Pinpoint the cell where the given text exists, returning its [X, Y] midpoint coordinate. 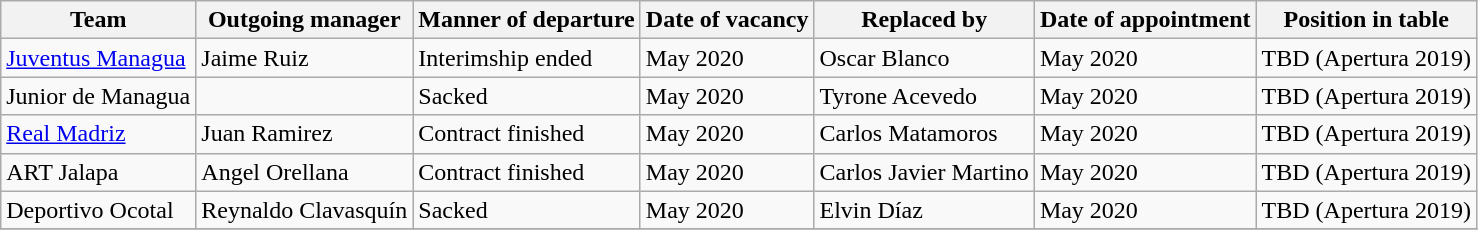
Carlos Javier Martino [924, 172]
Carlos Matamoros [924, 134]
Team [98, 20]
Juan Ramirez [304, 134]
Tyrone Acevedo [924, 96]
Interimship ended [526, 58]
Outgoing manager [304, 20]
Angel Orellana [304, 172]
Elvin Díaz [924, 210]
Date of vacancy [727, 20]
Jaime Ruiz [304, 58]
Real Madriz [98, 134]
Oscar Blanco [924, 58]
ART Jalapa [98, 172]
Deportivo Ocotal [98, 210]
Reynaldo Clavasquín [304, 210]
Position in table [1366, 20]
Date of appointment [1145, 20]
Junior de Managua [98, 96]
Juventus Managua [98, 58]
Replaced by [924, 20]
Manner of departure [526, 20]
